Search for the cell housing the specified text and yield its (X, Y) center coordinate. 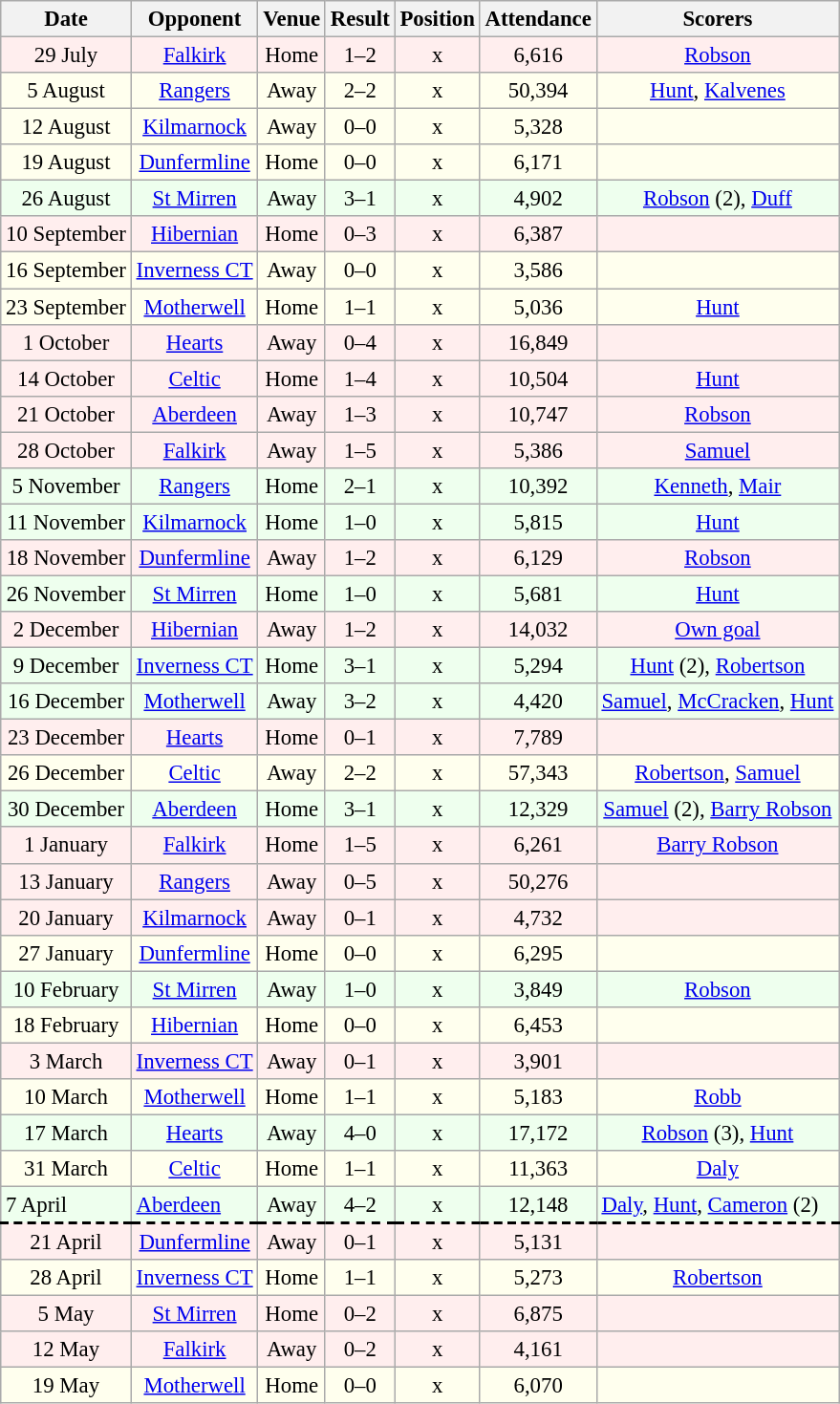
5 November (66, 486)
28 October (66, 450)
12 May (66, 1350)
12,329 (538, 810)
4–0 (359, 1133)
5,328 (538, 127)
14,032 (538, 630)
Samuel (2), Barry Robson (718, 810)
26 November (66, 594)
26 December (66, 773)
Own goal (718, 630)
6,261 (538, 846)
0–4 (359, 342)
6,129 (538, 558)
0–3 (359, 234)
57,343 (538, 773)
18 February (66, 1026)
1–4 (359, 378)
Hunt, Kalvenes (718, 91)
21 October (66, 414)
3,901 (538, 1061)
23 September (66, 307)
12 August (66, 127)
0–5 (359, 881)
17,172 (538, 1133)
Daly, Hunt, Cameron (2) (718, 1205)
20 January (66, 918)
Attendance (538, 19)
31 March (66, 1169)
6,616 (538, 55)
5,386 (538, 450)
10,747 (538, 414)
5 August (66, 91)
5 May (66, 1314)
5,681 (538, 594)
4,161 (538, 1350)
21 April (66, 1242)
13 January (66, 881)
Kenneth, Mair (718, 486)
Position (438, 19)
2–1 (359, 486)
Opponent (195, 19)
16 September (66, 270)
Venue (292, 19)
Robson (3), Hunt (718, 1133)
7,789 (538, 738)
Scorers (718, 19)
5,183 (538, 1097)
1 October (66, 342)
17 March (66, 1133)
9 December (66, 666)
11 November (66, 522)
Samuel, McCracken, Hunt (718, 702)
26 August (66, 199)
Result (359, 19)
50,276 (538, 881)
29 July (66, 55)
4,732 (538, 918)
4–2 (359, 1205)
6,387 (538, 234)
19 May (66, 1386)
12,148 (538, 1205)
5,815 (538, 522)
5,273 (538, 1278)
3,849 (538, 989)
7 April (66, 1205)
18 November (66, 558)
Robson (2), Duff (718, 199)
28 April (66, 1278)
Barry Robson (718, 846)
10,504 (538, 378)
Robertson (718, 1278)
10,392 (538, 486)
4,902 (538, 199)
6,295 (538, 953)
5,294 (538, 666)
16 December (66, 702)
5,131 (538, 1242)
10 September (66, 234)
27 January (66, 953)
5,036 (538, 307)
1 January (66, 846)
23 December (66, 738)
10 March (66, 1097)
1–3 (359, 414)
14 October (66, 378)
4,420 (538, 702)
3,586 (538, 270)
Hunt (2), Robertson (718, 666)
3 March (66, 1061)
19 August (66, 162)
6,070 (538, 1386)
3–2 (359, 702)
6,875 (538, 1314)
16,849 (538, 342)
Date (66, 19)
11,363 (538, 1169)
10 February (66, 989)
50,394 (538, 91)
Robb (718, 1097)
Daly (718, 1169)
Robertson, Samuel (718, 773)
30 December (66, 810)
6,453 (538, 1026)
2 December (66, 630)
Samuel (718, 450)
6,171 (538, 162)
